Scan for the cell matching the given text and deliver its (X, Y) coordinate at center. 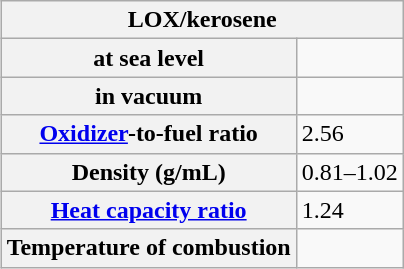
LOX/kerosene (202, 20)
Density (g/mL) (148, 172)
Temperature of combustion (148, 248)
1.24 (350, 210)
2.56 (350, 134)
Heat capacity ratio (148, 210)
Oxidizer-to-fuel ratio (148, 134)
at sea level (148, 58)
0.81–1.02 (350, 172)
in vacuum (148, 96)
